Search for the cell housing the specified text and yield its [x, y] center coordinate. 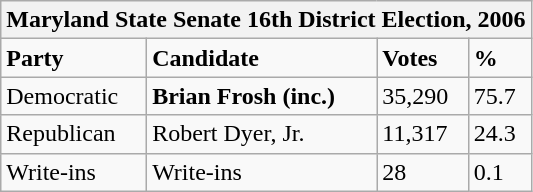
Maryland State Senate 16th District Election, 2006 [266, 20]
11,317 [422, 134]
Votes [422, 58]
Party [74, 58]
% [500, 58]
Democratic [74, 96]
75.7 [500, 96]
Republican [74, 134]
0.1 [500, 172]
Brian Frosh (inc.) [262, 96]
24.3 [500, 134]
Candidate [262, 58]
35,290 [422, 96]
28 [422, 172]
Robert Dyer, Jr. [262, 134]
